Provide the (x, y) coordinate of the cell's center where the given text is located.  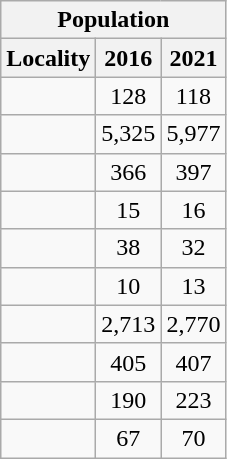
13 (194, 286)
407 (194, 362)
Population (114, 20)
190 (128, 400)
366 (128, 172)
405 (128, 362)
2016 (128, 58)
2,770 (194, 324)
15 (128, 210)
118 (194, 96)
32 (194, 248)
16 (194, 210)
10 (128, 286)
Locality (48, 58)
5,977 (194, 134)
128 (128, 96)
67 (128, 438)
397 (194, 172)
2021 (194, 58)
223 (194, 400)
38 (128, 248)
70 (194, 438)
5,325 (128, 134)
2,713 (128, 324)
